Provide the [x, y] coordinate of the cell's center where the given text is located.  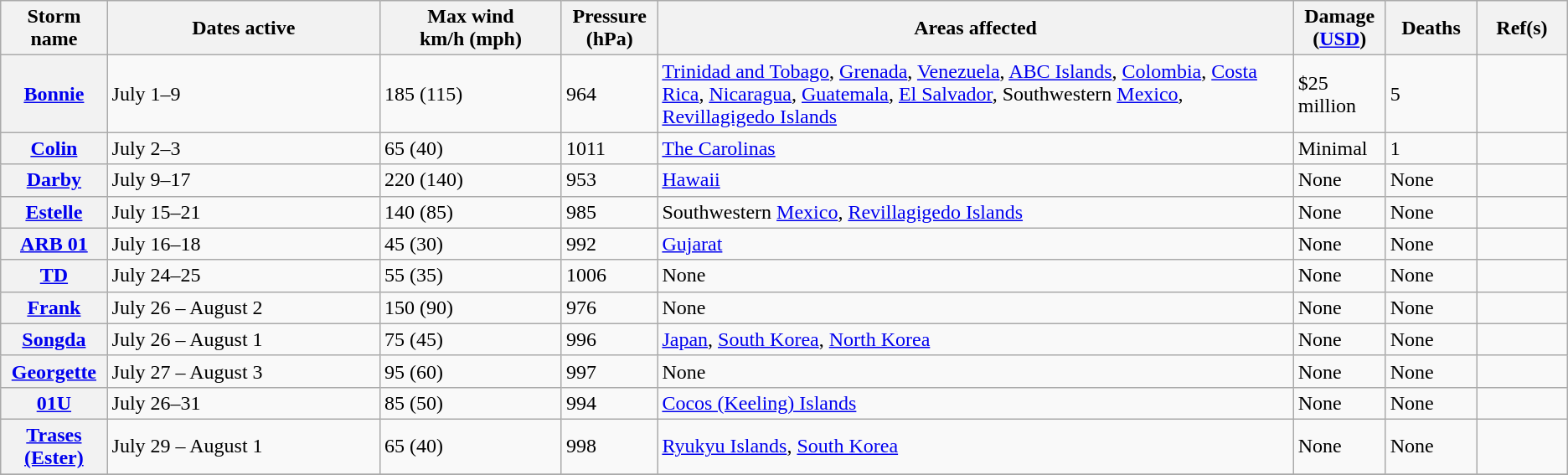
Bonnie [54, 94]
July 29 – August 1 [243, 446]
992 [609, 244]
ARB 01 [54, 244]
Southwestern Mexico, Revillagigedo Islands [975, 212]
140 (85) [471, 212]
Storm name [54, 28]
996 [609, 339]
Colin [54, 148]
July 15–21 [243, 212]
Darby [54, 180]
Japan, South Korea, North Korea [975, 339]
1011 [609, 148]
Deaths [1431, 28]
July 26 – August 2 [243, 307]
75 (45) [471, 339]
July 2–3 [243, 148]
July 27 – August 3 [243, 371]
Dates active [243, 28]
185 (115) [471, 94]
85 (50) [471, 403]
01U [54, 403]
Frank [54, 307]
55 (35) [471, 276]
953 [609, 180]
220 (140) [471, 180]
985 [609, 212]
Songda [54, 339]
Hawaii [975, 180]
July 1–9 [243, 94]
Gujarat [975, 244]
1006 [609, 276]
95 (60) [471, 371]
994 [609, 403]
45 (30) [471, 244]
July 9–17 [243, 180]
998 [609, 446]
976 [609, 307]
150 (90) [471, 307]
Georgette [54, 371]
Areas affected [975, 28]
July 26 – August 1 [243, 339]
Damage(USD) [1339, 28]
July 24–25 [243, 276]
997 [609, 371]
July 26–31 [243, 403]
$25 million [1339, 94]
Minimal [1339, 148]
Cocos (Keeling) Islands [975, 403]
964 [609, 94]
1 [1431, 148]
5 [1431, 94]
Trases (Ester) [54, 446]
Ref(s) [1523, 28]
Max windkm/h (mph) [471, 28]
TD [54, 276]
Ryukyu Islands, South Korea [975, 446]
July 16–18 [243, 244]
Pressure(hPa) [609, 28]
Estelle [54, 212]
The Carolinas [975, 148]
